Scan for the cell matching the given text and deliver its (X, Y) coordinate at center. 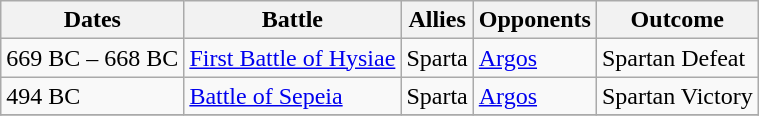
Opponents (534, 20)
First Battle of Hysiae (292, 58)
494 BC (92, 96)
Battle (292, 20)
Dates (92, 20)
Outcome (677, 20)
Battle of Sepeia (292, 96)
Spartan Defeat (677, 58)
Spartan Victory (677, 96)
Allies (437, 20)
669 BC – 668 BC (92, 58)
